Detect which cell encompasses the target text, then output its [x, y] center coordinate. 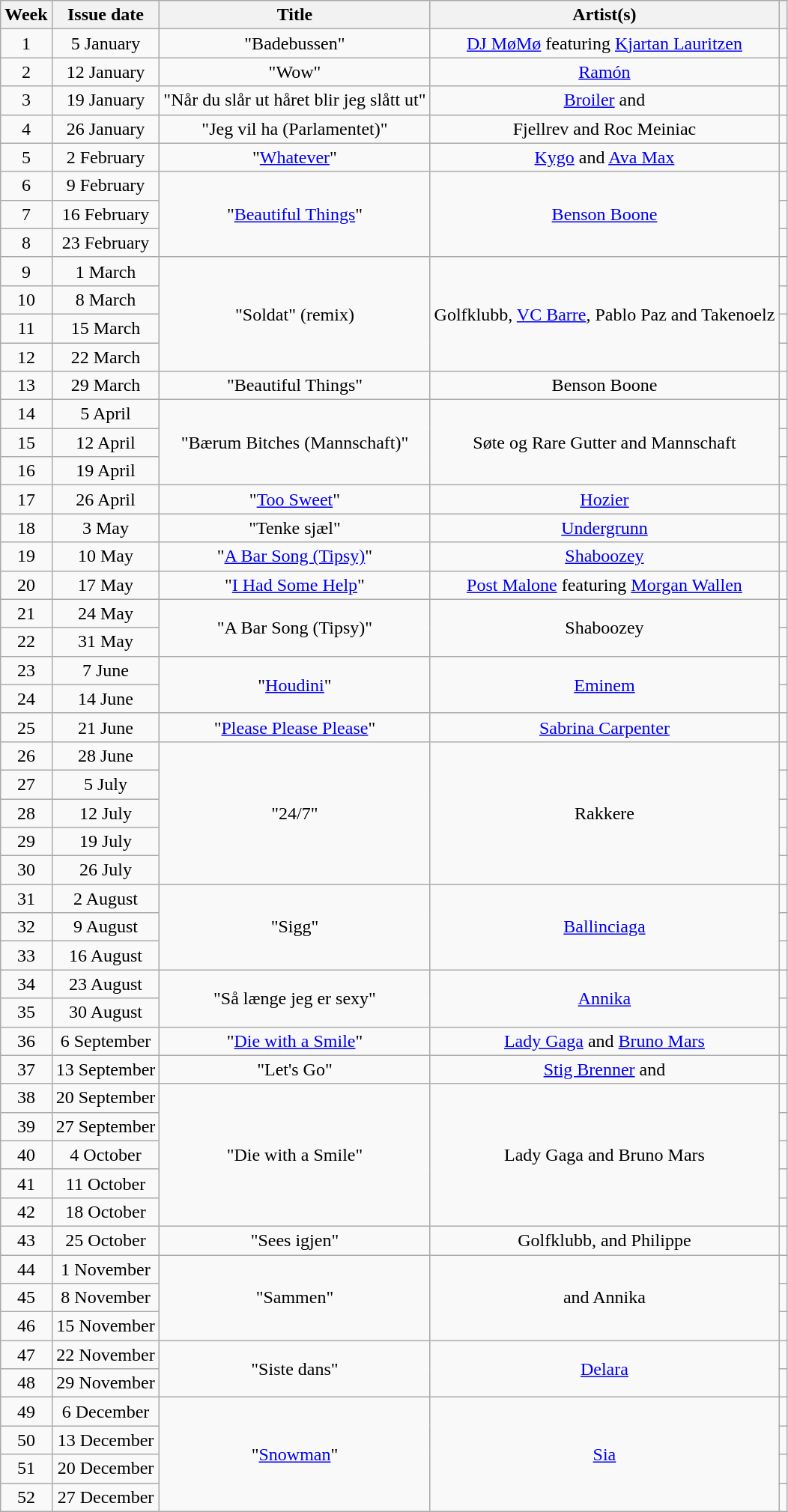
3 [26, 100]
46 [26, 1326]
17 [26, 500]
7 June [106, 670]
4 October [106, 1155]
12 [26, 357]
7 [26, 214]
3 May [106, 528]
25 [26, 727]
18 [26, 528]
1 [26, 43]
18 October [106, 1212]
21 June [106, 727]
20 September [106, 1098]
4 [26, 129]
22 March [106, 357]
5 January [106, 43]
"Soldat" (remix) [295, 314]
29 March [106, 386]
"Snowman" [295, 1454]
"Wow" [295, 72]
"Whatever" [295, 157]
26 [26, 756]
26 April [106, 500]
Sia [604, 1454]
19 [26, 556]
34 [26, 984]
"Så længe jeg er sexy" [295, 998]
Stig Brenner and [604, 1069]
27 December [106, 1497]
1 March [106, 271]
5 April [106, 414]
50 [26, 1440]
48 [26, 1383]
Annika [604, 998]
13 September [106, 1069]
13 December [106, 1440]
Kygo and Ava Max [604, 157]
20 December [106, 1469]
Golfklubb, and Philippe [604, 1240]
Undergrunn [604, 528]
8 [26, 243]
32 [26, 927]
22 [26, 642]
31 [26, 899]
"Sees igjen" [295, 1240]
6 December [106, 1412]
"I Had Some Help" [295, 585]
9 August [106, 927]
23 August [106, 984]
44 [26, 1269]
9 February [106, 186]
52 [26, 1497]
23 February [106, 243]
5 [26, 157]
42 [26, 1212]
38 [26, 1098]
27 [26, 784]
37 [26, 1069]
Week [26, 15]
13 [26, 386]
10 [26, 300]
41 [26, 1183]
Fjellrev and Roc Meiniac [604, 129]
22 November [106, 1355]
49 [26, 1412]
27 September [106, 1126]
2 February [106, 157]
12 January [106, 72]
DJ MøMø featuring Kjartan Lauritzen [604, 43]
Ballinciaga [604, 927]
29 November [106, 1383]
"Tenke sjæl" [295, 528]
24 May [106, 613]
"24/7" [295, 813]
33 [26, 956]
"Houdini" [295, 684]
2 August [106, 899]
15 [26, 443]
17 May [106, 585]
24 [26, 699]
"Når du slår ut håret blir jeg slått ut" [295, 100]
30 [26, 870]
21 [26, 613]
45 [26, 1298]
Issue date [106, 15]
2 [26, 72]
23 [26, 670]
Eminem [604, 684]
16 [26, 471]
Golfklubb, VC Barre, Pablo Paz and Takenoelz [604, 314]
19 July [106, 842]
30 August [106, 1012]
8 November [106, 1298]
19 April [106, 471]
5 July [106, 784]
16 August [106, 956]
Broiler and [604, 100]
11 October [106, 1183]
15 November [106, 1326]
"Sammen" [295, 1298]
15 March [106, 328]
8 March [106, 300]
9 [26, 271]
26 January [106, 129]
51 [26, 1469]
Ramón [604, 72]
Sabrina Carpenter [604, 727]
Artist(s) [604, 15]
43 [26, 1240]
29 [26, 842]
11 [26, 328]
10 May [106, 556]
"Too Sweet" [295, 500]
1 November [106, 1269]
"Please Please Please" [295, 727]
39 [26, 1126]
6 [26, 186]
and Annika [604, 1298]
"Let's Go" [295, 1069]
Søte og Rare Gutter and Mannschaft [604, 443]
14 June [106, 699]
"Jeg vil ha (Parlamentet)" [295, 129]
28 [26, 813]
28 June [106, 756]
Hozier [604, 500]
40 [26, 1155]
Post Malone featuring Morgan Wallen [604, 585]
16 February [106, 214]
19 January [106, 100]
25 October [106, 1240]
35 [26, 1012]
Delara [604, 1369]
12 April [106, 443]
"Siste dans" [295, 1369]
12 July [106, 813]
36 [26, 1041]
Title [295, 15]
47 [26, 1355]
14 [26, 414]
31 May [106, 642]
"Sigg" [295, 927]
Rakkere [604, 813]
26 July [106, 870]
20 [26, 585]
"Bærum Bitches (Mannschaft)" [295, 443]
6 September [106, 1041]
"Badebussen" [295, 43]
